For the text-containing cell, return its midpoint in (x, y) coordinate format. 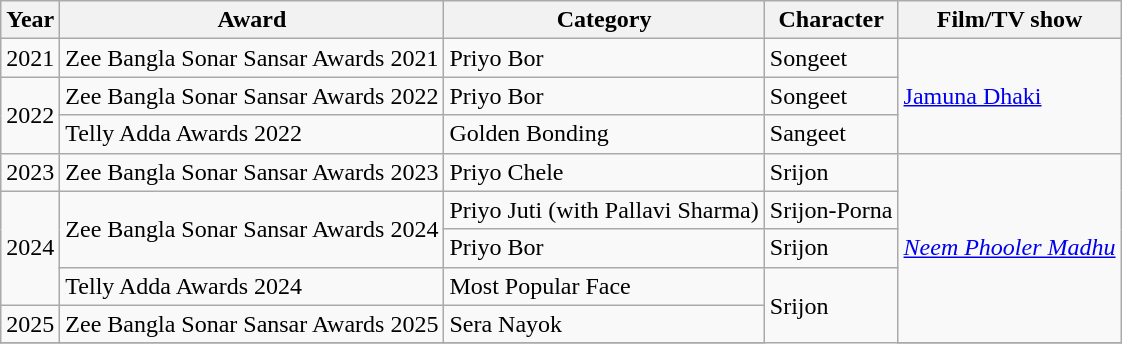
Year (30, 20)
Category (604, 20)
2025 (30, 324)
Priyo Juti (with Pallavi Sharma) (604, 210)
Sera Nayok (604, 324)
2021 (30, 58)
Golden Bonding (604, 134)
Most Popular Face (604, 286)
2022 (30, 115)
Character (831, 20)
Zee Bangla Sonar Sansar Awards 2022 (252, 96)
Zee Bangla Sonar Sansar Awards 2024 (252, 229)
Telly Adda Awards 2022 (252, 134)
Zee Bangla Sonar Sansar Awards 2021 (252, 58)
Film/TV show (1010, 20)
Zee Bangla Sonar Sansar Awards 2025 (252, 324)
Jamuna Dhaki (1010, 96)
Sangeet (831, 134)
Telly Adda Awards 2024 (252, 286)
Priyo Chele (604, 172)
Neem Phooler Madhu (1010, 248)
2024 (30, 248)
Award (252, 20)
2023 (30, 172)
Zee Bangla Sonar Sansar Awards 2023 (252, 172)
Srijon-Porna (831, 210)
